Scan for the cell matching the given text and deliver its (x, y) coordinate at center. 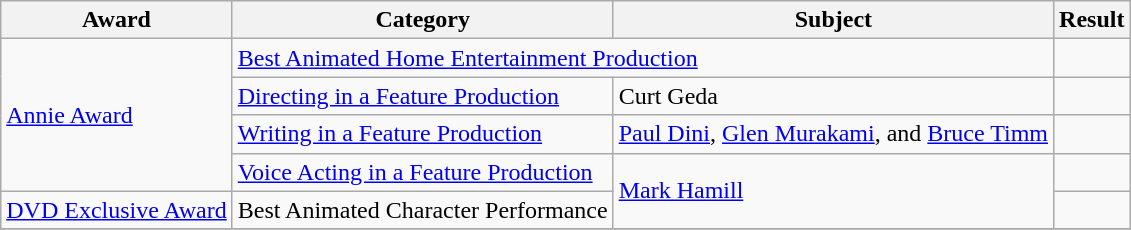
Directing in a Feature Production (422, 96)
Result (1092, 20)
Voice Acting in a Feature Production (422, 172)
Annie Award (116, 115)
Best Animated Character Performance (422, 210)
Category (422, 20)
Curt Geda (833, 96)
Subject (833, 20)
Best Animated Home Entertainment Production (642, 58)
Writing in a Feature Production (422, 134)
Mark Hamill (833, 191)
DVD Exclusive Award (116, 210)
Award (116, 20)
Paul Dini, Glen Murakami, and Bruce Timm (833, 134)
